Return [X, Y] of the center of cell containing provided text 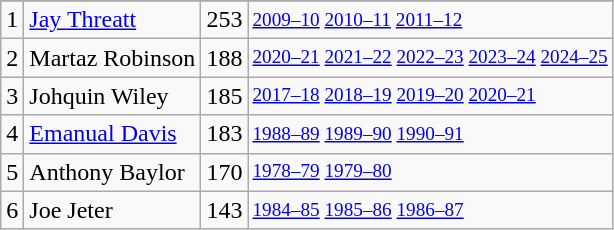
1984–85 1985–86 1986–87 [430, 210]
185 [224, 96]
Johquin Wiley [112, 96]
2017–18 2018–19 2019–20 2020–21 [430, 96]
Jay Threatt [112, 20]
143 [224, 210]
Joe Jeter [112, 210]
4 [12, 134]
170 [224, 172]
2020–21 2021–22 2022–23 2023–24 2024–25 [430, 58]
1 [12, 20]
Emanual Davis [112, 134]
1978–79 1979–80 [430, 172]
3 [12, 96]
6 [12, 210]
Anthony Baylor [112, 172]
2 [12, 58]
253 [224, 20]
2009–10 2010–11 2011–12 [430, 20]
1988–89 1989–90 1990–91 [430, 134]
5 [12, 172]
Martaz Robinson [112, 58]
188 [224, 58]
183 [224, 134]
